Search for the cell housing the specified text and yield its (X, Y) center coordinate. 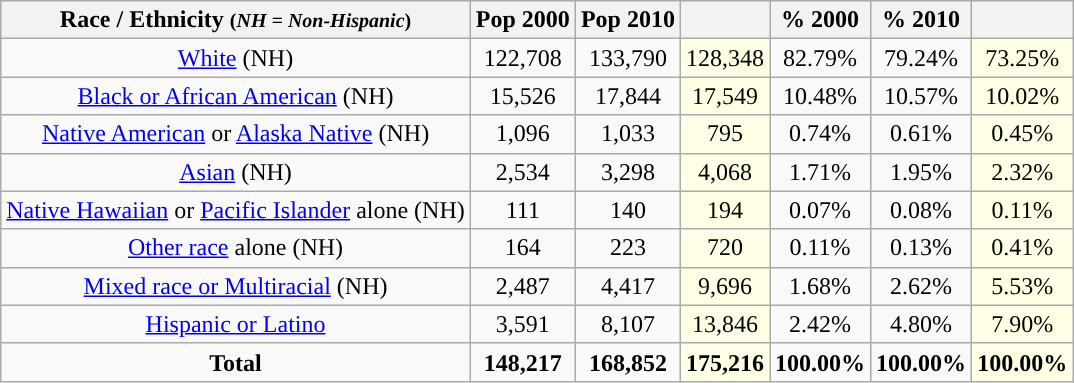
795 (724, 134)
% 2000 (820, 20)
1.71% (820, 172)
3,591 (522, 324)
10.48% (820, 96)
0.45% (1022, 134)
140 (628, 210)
Hispanic or Latino (236, 324)
4,068 (724, 172)
0.08% (922, 210)
73.25% (1022, 58)
10.02% (1022, 96)
3,298 (628, 172)
8,107 (628, 324)
122,708 (522, 58)
1.68% (820, 286)
4,417 (628, 286)
5.53% (1022, 286)
0.41% (1022, 248)
Native American or Alaska Native (NH) (236, 134)
Total (236, 362)
9,696 (724, 286)
Other race alone (NH) (236, 248)
82.79% (820, 58)
720 (724, 248)
1,033 (628, 134)
133,790 (628, 58)
Mixed race or Multiracial (NH) (236, 286)
% 2010 (922, 20)
128,348 (724, 58)
0.13% (922, 248)
168,852 (628, 362)
2,534 (522, 172)
0.74% (820, 134)
Pop 2010 (628, 20)
17,844 (628, 96)
1,096 (522, 134)
223 (628, 248)
194 (724, 210)
2.62% (922, 286)
Native Hawaiian or Pacific Islander alone (NH) (236, 210)
79.24% (922, 58)
15,526 (522, 96)
148,217 (522, 362)
111 (522, 210)
13,846 (724, 324)
4.80% (922, 324)
7.90% (1022, 324)
17,549 (724, 96)
164 (522, 248)
White (NH) (236, 58)
0.61% (922, 134)
Black or African American (NH) (236, 96)
175,216 (724, 362)
Asian (NH) (236, 172)
10.57% (922, 96)
Race / Ethnicity (NH = Non-Hispanic) (236, 20)
0.07% (820, 210)
2.32% (1022, 172)
2.42% (820, 324)
1.95% (922, 172)
2,487 (522, 286)
Pop 2000 (522, 20)
